Locate the cell with the specified text and output its [X, Y] center coordinate. 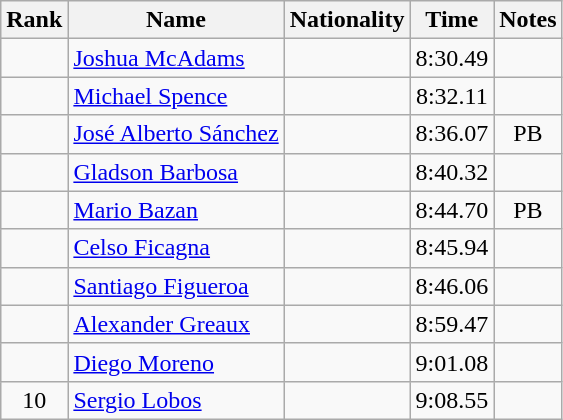
Santiago Figueroa [176, 286]
Sergio Lobos [176, 400]
Mario Bazan [176, 210]
Notes [528, 20]
8:32.11 [452, 96]
8:59.47 [452, 324]
Michael Spence [176, 96]
9:01.08 [452, 362]
8:40.32 [452, 172]
Joshua McAdams [176, 58]
8:30.49 [452, 58]
8:36.07 [452, 134]
8:46.06 [452, 286]
Time [452, 20]
8:45.94 [452, 248]
9:08.55 [452, 400]
Celso Ficagna [176, 248]
10 [34, 400]
Nationality [347, 20]
Name [176, 20]
José Alberto Sánchez [176, 134]
Rank [34, 20]
8:44.70 [452, 210]
Alexander Greaux [176, 324]
Gladson Barbosa [176, 172]
Diego Moreno [176, 362]
